Detect which cell encompasses the target text, then output its (X, Y) center coordinate. 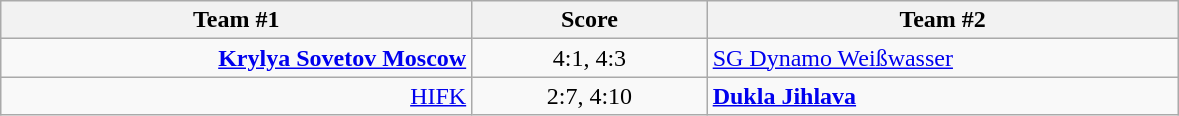
Score (590, 20)
Dukla Jihlava (942, 96)
SG Dynamo Weißwasser (942, 58)
4:1, 4:3 (590, 58)
Team #1 (236, 20)
Krylya Sovetov Moscow (236, 58)
HIFK (236, 96)
Team #2 (942, 20)
2:7, 4:10 (590, 96)
